Search for the cell housing the specified text and yield its (X, Y) center coordinate. 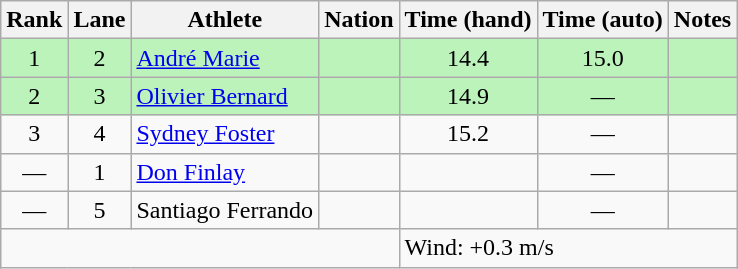
Nation (359, 20)
Sydney Foster (225, 134)
15.0 (602, 58)
André Marie (225, 58)
Time (hand) (468, 20)
Rank (34, 20)
Athlete (225, 20)
Lane (100, 20)
Time (auto) (602, 20)
Notes (702, 20)
14.4 (468, 58)
15.2 (468, 134)
Olivier Bernard (225, 96)
Don Finlay (225, 172)
14.9 (468, 96)
5 (100, 210)
Wind: +0.3 m/s (568, 248)
Santiago Ferrando (225, 210)
4 (100, 134)
